For the text-containing cell, return its midpoint in [X, Y] coordinate format. 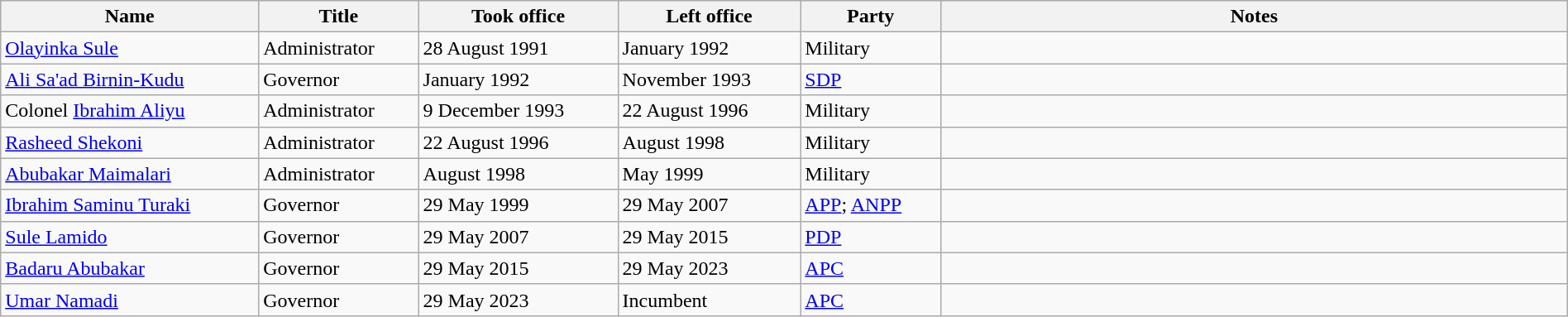
Colonel Ibrahim Aliyu [130, 111]
Left office [710, 17]
Notes [1254, 17]
Olayinka Sule [130, 48]
Title [339, 17]
28 August 1991 [518, 48]
APP; ANPP [871, 205]
Badaru Abubakar [130, 268]
29 May 1999 [518, 205]
Rasheed Shekoni [130, 142]
Ali Sa'ad Birnin-Kudu [130, 79]
Abubakar Maimalari [130, 174]
9 December 1993 [518, 111]
November 1993 [710, 79]
SDP [871, 79]
Took office [518, 17]
Ibrahim Saminu Turaki [130, 205]
Umar Namadi [130, 300]
Name [130, 17]
Party [871, 17]
Incumbent [710, 300]
Sule Lamido [130, 237]
May 1999 [710, 174]
PDP [871, 237]
